Find where the given text appears and provide that cell's center as (X, Y) coordinate. 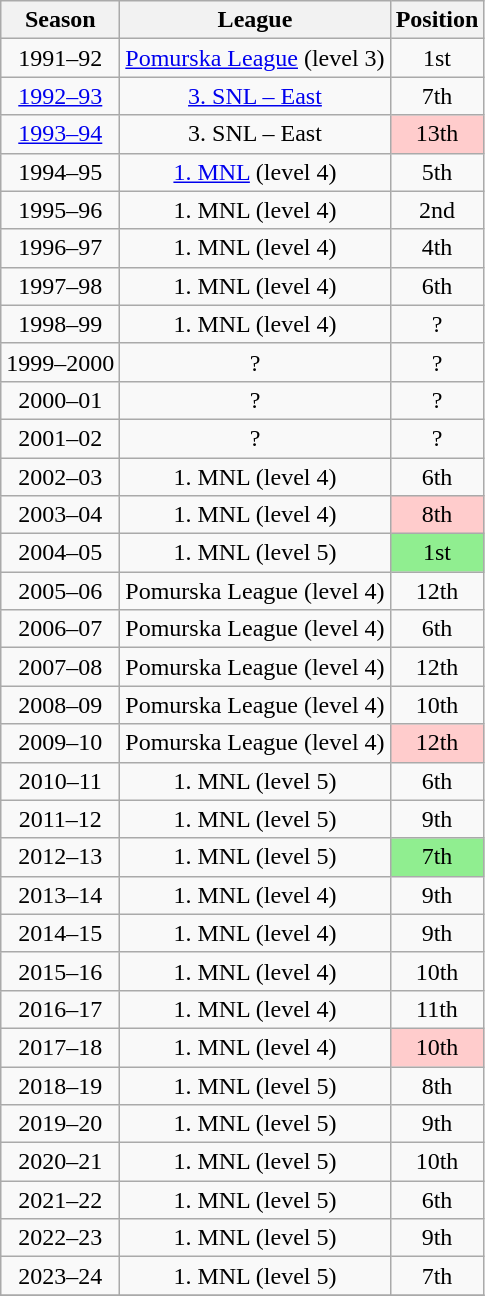
1996–97 (60, 248)
2016–17 (60, 1009)
5th (437, 172)
2020–21 (60, 1162)
2023–24 (60, 1276)
13th (437, 134)
2011–12 (60, 819)
1993–94 (60, 134)
2014–15 (60, 933)
2008–09 (60, 705)
2nd (437, 210)
2010–11 (60, 781)
1992–93 (60, 96)
2019–20 (60, 1124)
2000–01 (60, 400)
2003–04 (60, 515)
1991–92 (60, 58)
1999–2000 (60, 362)
League (255, 20)
2017–18 (60, 1047)
11th (437, 1009)
2015–16 (60, 971)
1997–98 (60, 286)
2022–23 (60, 1238)
2005–06 (60, 591)
4th (437, 248)
1995–96 (60, 210)
Season (60, 20)
2009–10 (60, 743)
Pomurska League (level 3) (255, 58)
2004–05 (60, 553)
2007–08 (60, 667)
2001–02 (60, 438)
1998–99 (60, 324)
2013–14 (60, 895)
2021–22 (60, 1200)
2002–03 (60, 477)
2006–07 (60, 629)
2018–19 (60, 1085)
2012–13 (60, 857)
Position (437, 20)
1994–95 (60, 172)
